From the cell containing the given text, extract its center point as (X, Y) coordinate. 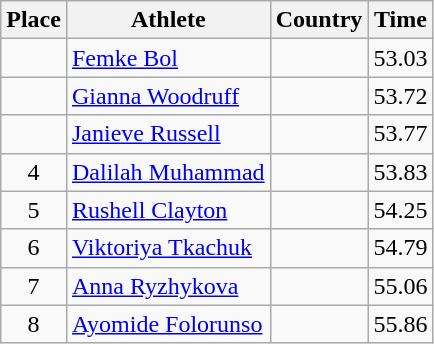
6 (34, 248)
Janieve Russell (168, 134)
5 (34, 210)
Place (34, 20)
55.06 (400, 286)
Country (319, 20)
Ayomide Folorunso (168, 324)
Time (400, 20)
Dalilah Muhammad (168, 172)
53.03 (400, 58)
Anna Ryzhykova (168, 286)
54.79 (400, 248)
55.86 (400, 324)
54.25 (400, 210)
7 (34, 286)
Viktoriya Tkachuk (168, 248)
4 (34, 172)
Gianna Woodruff (168, 96)
53.77 (400, 134)
Athlete (168, 20)
53.72 (400, 96)
Femke Bol (168, 58)
8 (34, 324)
53.83 (400, 172)
Rushell Clayton (168, 210)
